Search for the cell housing the specified text and yield its (X, Y) center coordinate. 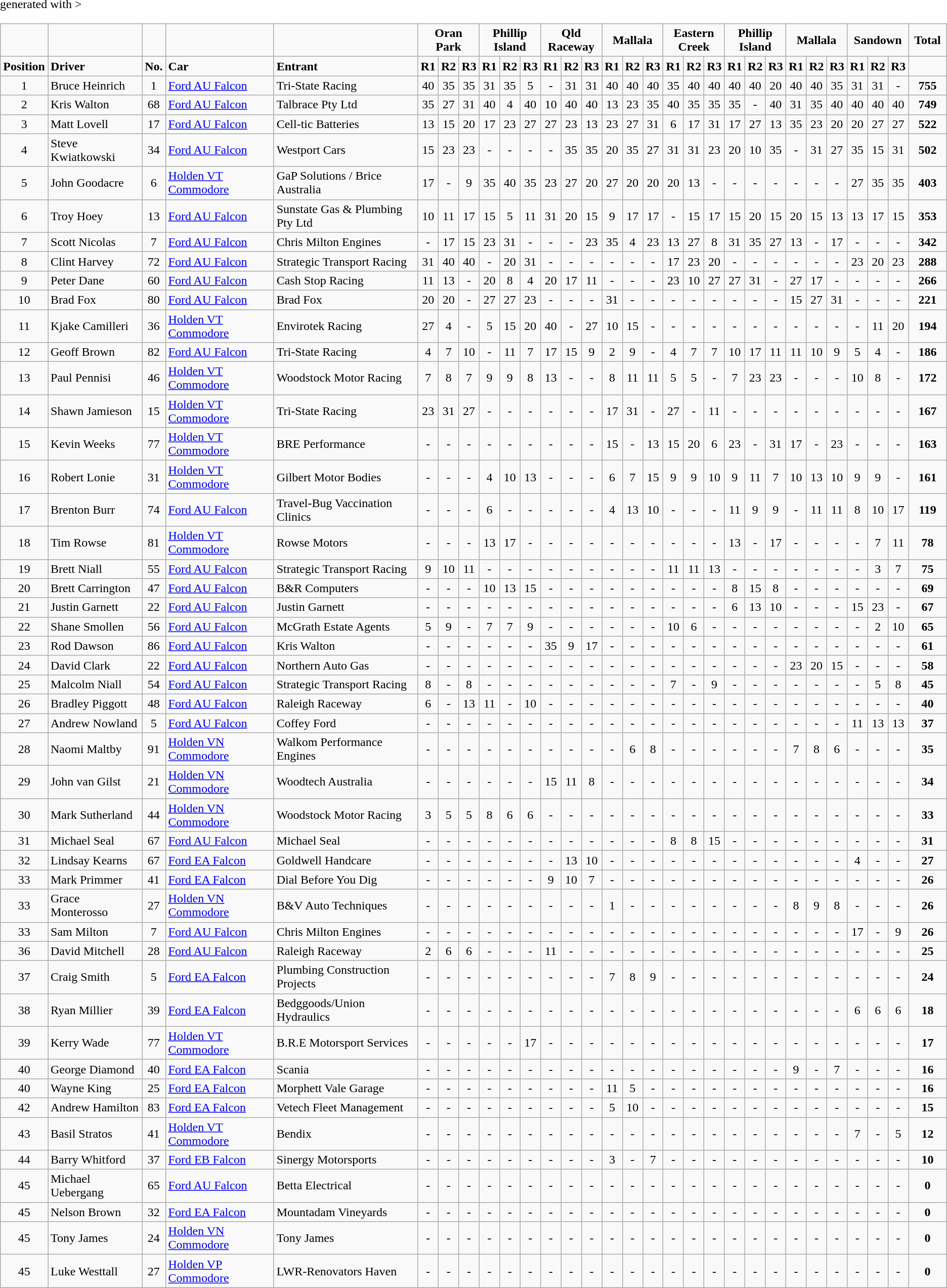
Oran Park (448, 40)
Kerry Wade (95, 1043)
Rowse Motors (346, 543)
Brett Carrington (95, 588)
Shawn Jamieson (95, 411)
Grace Monterosso (95, 906)
Sandown (878, 40)
163 (928, 444)
Scania (346, 1069)
BRE Performance (346, 444)
Kjake Camilleri (95, 326)
Troy Hoey (95, 216)
Brett Niall (95, 569)
B&V Auto Techniques (346, 906)
McGrath Estate Agents (346, 627)
Cell-tic Batteries (346, 124)
Bradley Piggott (95, 703)
172 (928, 379)
Bendix (346, 1134)
Basil Stratos (95, 1134)
Gilbert Motor Bodies (346, 477)
68 (154, 105)
Total (928, 40)
Andrew Nowland (95, 723)
288 (928, 261)
502 (928, 150)
Dial Before You Dig (346, 880)
LWR-Renovators Haven (346, 1271)
161 (928, 477)
522 (928, 124)
Position (24, 66)
82 (154, 352)
Walkom Performance Engines (346, 749)
61 (928, 646)
Mountadam Vineyards (346, 1212)
194 (928, 326)
Ford EB Falcon (220, 1160)
Paul Pennisi (95, 379)
46 (154, 379)
Naomi Maltby (95, 749)
Nelson Brown (95, 1212)
Craig Smith (95, 977)
Scott Nicolas (95, 242)
David Clark (95, 665)
266 (928, 280)
749 (928, 105)
Holden VP Commodore (220, 1271)
John van Gilst (95, 782)
John Goodacre (95, 183)
Sunstate Gas & Plumbing Pty Ltd (346, 216)
353 (928, 216)
Ryan Millier (95, 1010)
Geoff Brown (95, 352)
B.R.E Motorsport Services (346, 1043)
Northern Auto Gas (346, 665)
No. (154, 66)
Wayne King (95, 1088)
60 (154, 280)
Betta Electrical (346, 1186)
83 (154, 1107)
Lindsay Kearns (95, 860)
Morphett Vale Garage (346, 1088)
55 (154, 569)
David Mitchell (95, 951)
Robert Lonie (95, 477)
Rod Dawson (95, 646)
Goldwell Handcare (346, 860)
Matt Lovell (95, 124)
Luke Westtall (95, 1271)
Andrew Hamilton (95, 1107)
GaP Solutions / Brice Australia (346, 183)
Eastern Creek (694, 40)
221 (928, 300)
186 (928, 352)
Talbrace Pty Ltd (346, 105)
19 (24, 569)
78 (928, 543)
38 (24, 1010)
Clint Harvey (95, 261)
Mark Primmer (95, 880)
Cash Stop Racing (346, 280)
Car (220, 66)
Brenton Burr (95, 510)
Plumbing Construction Projects (346, 977)
Vetech Fleet Management (346, 1107)
58 (928, 665)
Woodtech Australia (346, 782)
30 (24, 815)
Shane Smollen (95, 627)
56 (154, 627)
Barry Whitford (95, 1160)
403 (928, 183)
29 (24, 782)
81 (154, 543)
Sinergy Motorsports (346, 1160)
Entrant (346, 66)
Travel-Bug Vaccination Clinics (346, 510)
Bedggoods/Union Hydraulics (346, 1010)
George Diamond (95, 1069)
74 (154, 510)
42 (24, 1107)
Malcolm Niall (95, 684)
755 (928, 86)
Driver (95, 66)
Bruce Heinrich (95, 86)
Steve Kwiatkowski (95, 150)
Qld Raceway (571, 40)
86 (154, 646)
167 (928, 411)
47 (154, 588)
54 (154, 684)
Envirotek Racing (346, 326)
75 (928, 569)
B&R Computers (346, 588)
80 (154, 300)
Peter Dane (95, 280)
Mark Sutherland (95, 815)
342 (928, 242)
Michael Uebergang (95, 1186)
Westport Cars (346, 150)
69 (928, 588)
48 (154, 703)
72 (154, 261)
91 (154, 749)
Kevin Weeks (95, 444)
Sam Milton (95, 932)
119 (928, 510)
Coffey Ford (346, 723)
43 (24, 1134)
Tim Rowse (95, 543)
14 (24, 411)
